Return (x, y) of the center of cell containing provided text 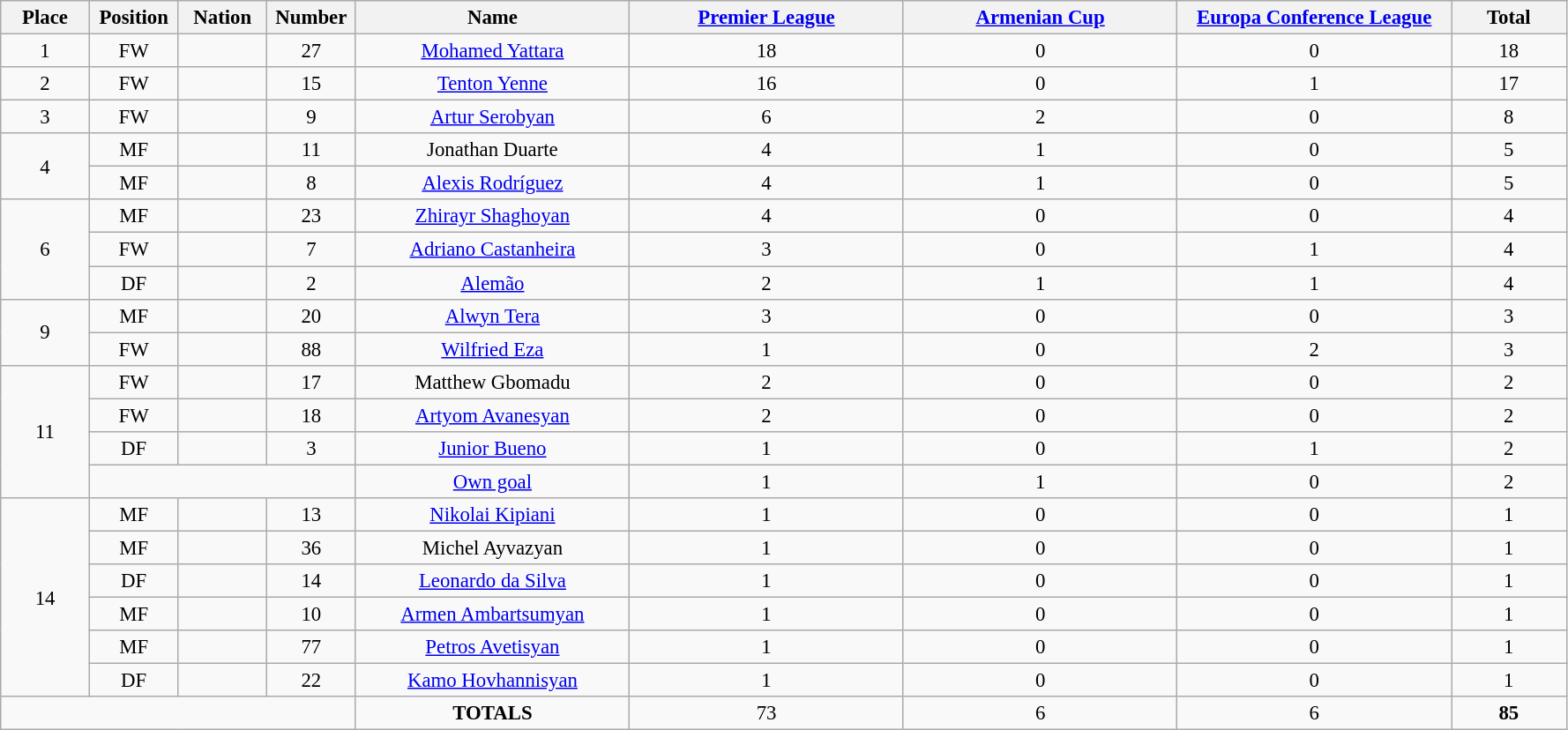
Jonathan Duarte (492, 150)
88 (312, 349)
Alexis Rodríguez (492, 183)
Kamo Hovhannisyan (492, 681)
77 (312, 647)
Armen Ambartsumyan (492, 615)
Michel Ayvazyan (492, 547)
13 (312, 515)
Leonardo da Silva (492, 581)
Zhirayr Shaghoyan (492, 216)
TOTALS (492, 713)
Mohamed Yattara (492, 51)
Artyom Avanesyan (492, 415)
Name (492, 18)
Own goal (492, 481)
Europa Conference League (1314, 18)
85 (1510, 713)
22 (312, 681)
Nation (222, 18)
Alemão (492, 283)
15 (312, 84)
Artur Serobyan (492, 117)
23 (312, 216)
Premier League (767, 18)
Number (312, 18)
Total (1510, 18)
Tenton Yenne (492, 84)
Petros Avetisyan (492, 647)
Position (134, 18)
Junior Bueno (492, 449)
Matthew Gbomadu (492, 382)
Alwyn Tera (492, 316)
36 (312, 547)
16 (767, 84)
Place (46, 18)
20 (312, 316)
73 (767, 713)
27 (312, 51)
10 (312, 615)
7 (312, 250)
Armenian Cup (1041, 18)
Wilfried Eza (492, 349)
Nikolai Kipiani (492, 515)
Adriano Castanheira (492, 250)
